Detect which cell encompasses the target text, then output its [x, y] center coordinate. 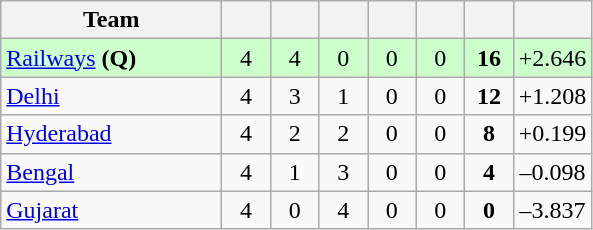
Delhi [112, 96]
8 [490, 134]
–3.837 [552, 210]
+1.208 [552, 96]
Bengal [112, 172]
Hyderabad [112, 134]
16 [490, 58]
–0.098 [552, 172]
12 [490, 96]
Team [112, 20]
Gujarat [112, 210]
+2.646 [552, 58]
Railways (Q) [112, 58]
+0.199 [552, 134]
